Locate the cell with the specified text and output its (X, Y) center coordinate. 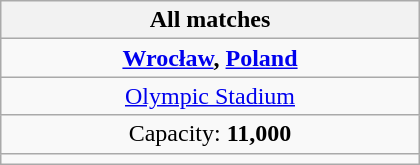
Capacity: 11,000 (210, 134)
All matches (210, 20)
Wrocław, Poland (210, 58)
Olympic Stadium (210, 96)
